From the cell containing the given text, extract its center point as (x, y) coordinate. 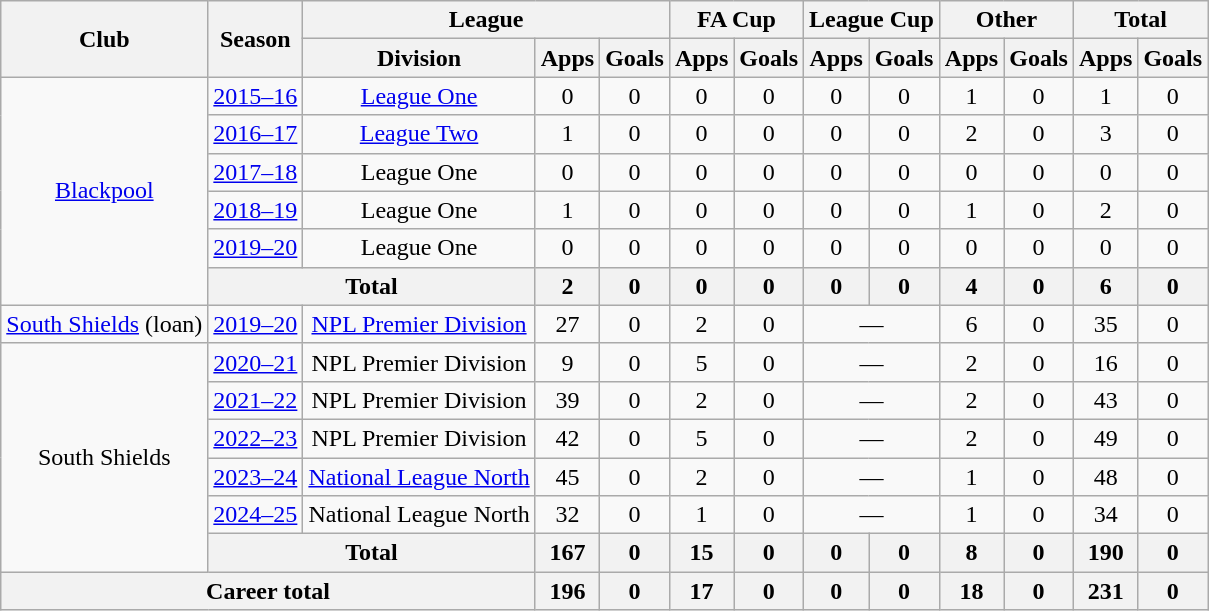
4 (971, 286)
15 (701, 553)
9 (567, 362)
34 (1105, 515)
18 (971, 591)
16 (1105, 362)
42 (567, 438)
Division (419, 58)
2024–25 (256, 515)
League Two (419, 134)
2015–16 (256, 96)
35 (1105, 324)
2020–21 (256, 362)
43 (1105, 400)
48 (1105, 477)
Season (256, 39)
190 (1105, 553)
2021–22 (256, 400)
South Shields (loan) (104, 324)
League Cup (872, 20)
2023–24 (256, 477)
Other (1006, 20)
3 (1105, 134)
Club (104, 39)
FA Cup (736, 20)
2022–23 (256, 438)
231 (1105, 591)
8 (971, 553)
South Shields (104, 457)
Blackpool (104, 191)
2016–17 (256, 134)
49 (1105, 438)
27 (567, 324)
17 (701, 591)
2018–19 (256, 210)
2017–18 (256, 172)
Career total (268, 591)
39 (567, 400)
167 (567, 553)
196 (567, 591)
45 (567, 477)
League (486, 20)
32 (567, 515)
